Capture the cell that displays the provided text and extract its [x, y] central coordinate. 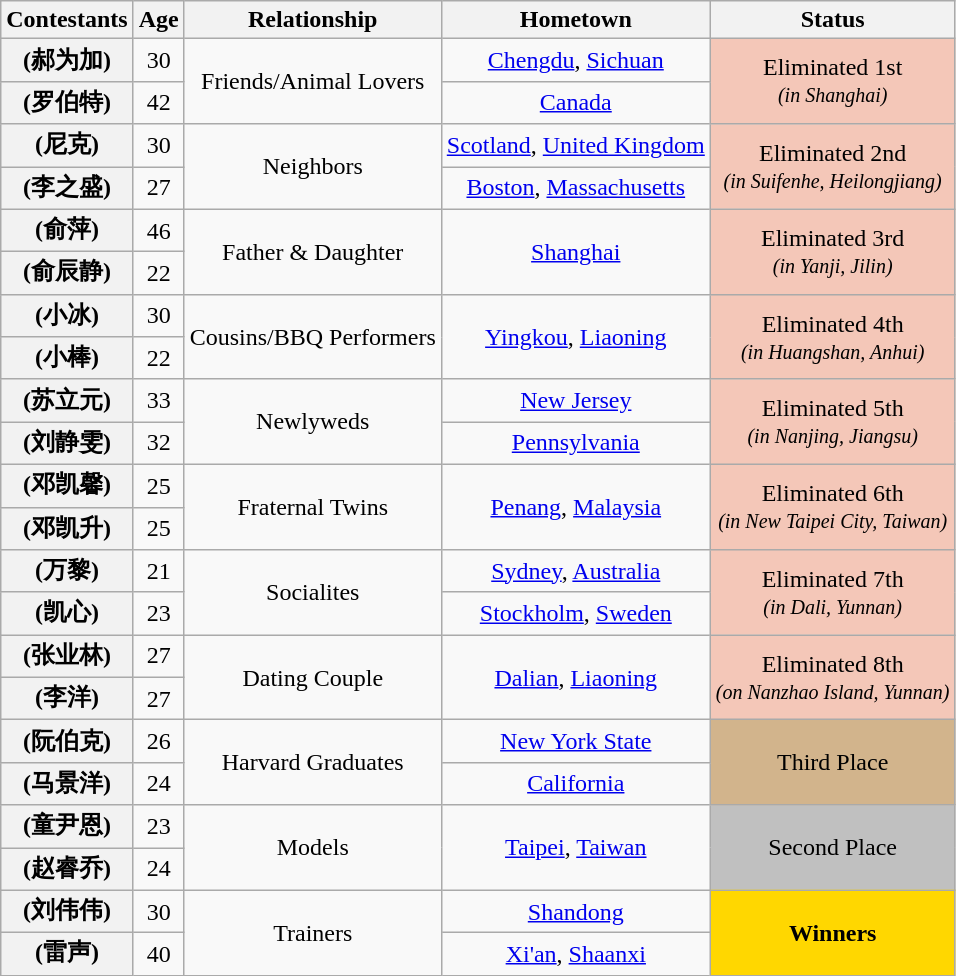
(尼克) [67, 146]
(邓凯馨) [67, 486]
(万黎) [67, 572]
(张业林) [67, 656]
Shanghai [576, 252]
(刘静雯) [67, 444]
Taipei, Taiwan [576, 848]
New York State [576, 742]
(苏立元) [67, 400]
Contestants [67, 20]
Xi'an, Shaanxi [576, 954]
(罗伯特) [67, 102]
(小冰) [67, 316]
Chengdu, Sichuan [576, 60]
Eliminated 8th(on Nanzhao Island, Yunnan) [832, 678]
(李洋) [67, 698]
Cousins/BBQ Performers [312, 336]
Socialites [312, 592]
(赵睿乔) [67, 870]
Eliminated 6th(in New Taipei City, Taiwan) [832, 506]
Neighbors [312, 166]
(邓凯升) [67, 528]
Fraternal Twins [312, 506]
Scotland, United Kingdom [576, 146]
Penang, Malaysia [576, 506]
Boston, Massachusetts [576, 188]
(俞萍) [67, 230]
Pennsylvania [576, 444]
40 [158, 954]
Second Place [832, 848]
Harvard Graduates [312, 762]
(郝为加) [67, 60]
Eliminated 2nd(in Suifenhe, Heilongjiang) [832, 166]
(阮伯克) [67, 742]
Newlyweds [312, 422]
Eliminated 5th(in Nanjing, Jiangsu) [832, 422]
Dalian, Liaoning [576, 678]
Stockholm, Sweden [576, 614]
Eliminated 4th(in Huangshan, Anhui) [832, 336]
California [576, 784]
(俞辰静) [67, 274]
(凯心) [67, 614]
33 [158, 400]
Trainers [312, 932]
Relationship [312, 20]
New Jersey [576, 400]
Status [832, 20]
Eliminated 7th(in Dali, Yunnan) [832, 592]
Friends/Animal Lovers [312, 82]
(马景洋) [67, 784]
(雷声) [67, 954]
Shandong [576, 912]
(李之盛) [67, 188]
Winners [832, 932]
Hometown [576, 20]
Canada [576, 102]
(刘伟伟) [67, 912]
Yingkou, Liaoning [576, 336]
Models [312, 848]
Father & Daughter [312, 252]
21 [158, 572]
Third Place [832, 762]
42 [158, 102]
26 [158, 742]
Eliminated 3rd(in Yanji, Jilin) [832, 252]
Age [158, 20]
46 [158, 230]
Sydney, Australia [576, 572]
(童尹恩) [67, 826]
Dating Couple [312, 678]
32 [158, 444]
(小棒) [67, 358]
Eliminated 1st(in Shanghai) [832, 82]
